Locate the cell with the specified text and output its (X, Y) center coordinate. 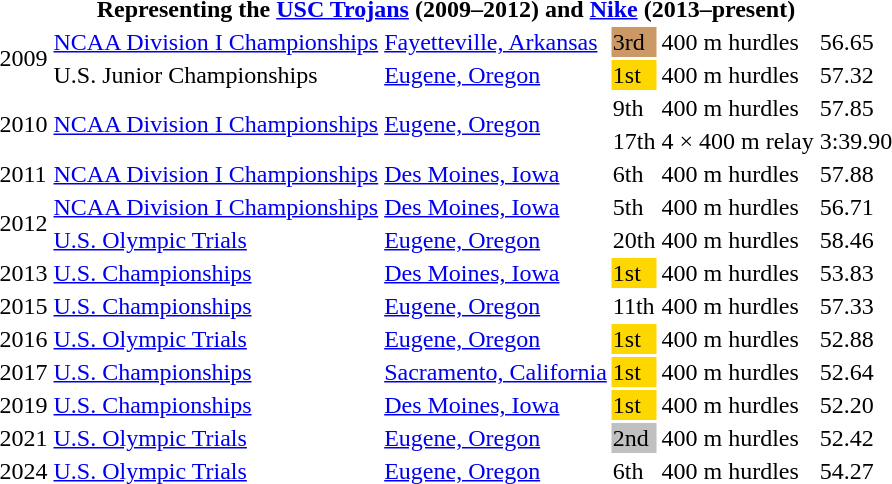
9th (634, 108)
U.S. Junior Championships (216, 75)
17th (634, 141)
5th (634, 207)
20th (634, 240)
Sacramento, California (496, 372)
2nd (634, 438)
11th (634, 306)
4 × 400 m relay (738, 141)
Fayetteville, Arkansas (496, 42)
6th (634, 174)
3rd (634, 42)
